Search for the cell housing the specified text and yield its [x, y] center coordinate. 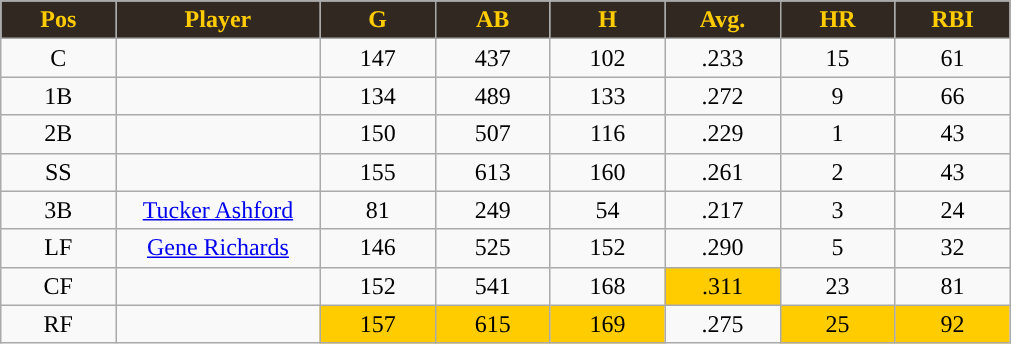
3B [58, 210]
66 [952, 96]
15 [838, 58]
LF [58, 248]
102 [608, 58]
23 [838, 286]
.311 [722, 286]
H [608, 20]
SS [58, 172]
Pos [58, 20]
CF [58, 286]
2B [58, 134]
2 [838, 172]
9 [838, 96]
Gene Richards [218, 248]
146 [378, 248]
.275 [722, 324]
615 [492, 324]
157 [378, 324]
169 [608, 324]
437 [492, 58]
3 [838, 210]
24 [952, 210]
613 [492, 172]
249 [492, 210]
AB [492, 20]
Player [218, 20]
507 [492, 134]
.290 [722, 248]
1B [58, 96]
147 [378, 58]
155 [378, 172]
.272 [722, 96]
Tucker Ashford [218, 210]
5 [838, 248]
133 [608, 96]
RBI [952, 20]
54 [608, 210]
.229 [722, 134]
134 [378, 96]
541 [492, 286]
92 [952, 324]
32 [952, 248]
25 [838, 324]
.261 [722, 172]
1 [838, 134]
61 [952, 58]
HR [838, 20]
.233 [722, 58]
489 [492, 96]
150 [378, 134]
C [58, 58]
.217 [722, 210]
Avg. [722, 20]
G [378, 20]
525 [492, 248]
160 [608, 172]
168 [608, 286]
116 [608, 134]
RF [58, 324]
